Identify which cell holds the provided text, then report its [x, y] central coordinate. 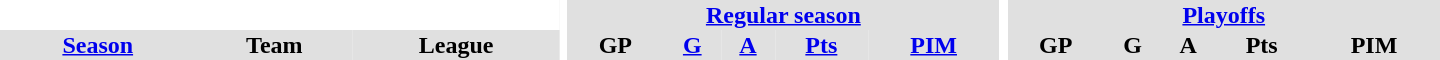
Team [274, 45]
Regular season [783, 15]
Season [98, 45]
League [456, 45]
Playoffs [1224, 15]
